Find where the given text appears and provide that cell's center as (x, y) coordinate. 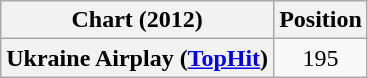
Position (321, 20)
Chart (2012) (138, 20)
Ukraine Airplay (TopHit) (138, 58)
195 (321, 58)
